Locate the cell with the specified text and output its [x, y] center coordinate. 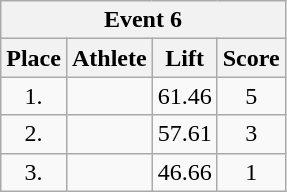
5 [251, 96]
61.46 [184, 96]
Athlete [109, 58]
3 [251, 134]
Lift [184, 58]
2. [34, 134]
Event 6 [143, 20]
Place [34, 58]
57.61 [184, 134]
1. [34, 96]
3. [34, 172]
46.66 [184, 172]
Score [251, 58]
1 [251, 172]
